Determine the [X, Y] coordinate at the center of the cell enclosing the given text.  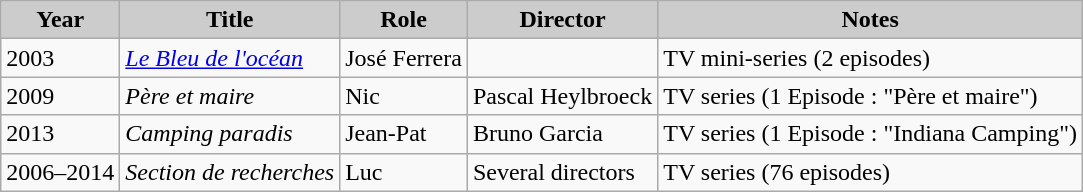
Père et maire [230, 96]
TV mini-series (2 episodes) [870, 58]
Year [60, 20]
TV series (1 Episode : "Père et maire") [870, 96]
Notes [870, 20]
José Ferrera [404, 58]
2009 [60, 96]
Camping paradis [230, 134]
Title [230, 20]
TV series (1 Episode : "Indiana Camping") [870, 134]
Role [404, 20]
2006–2014 [60, 172]
2013 [60, 134]
Section de recherches [230, 172]
2003 [60, 58]
Several directors [562, 172]
Bruno Garcia [562, 134]
Le Bleu de l'océan [230, 58]
Jean-Pat [404, 134]
TV series (76 episodes) [870, 172]
Nic [404, 96]
Director [562, 20]
Pascal Heylbroeck [562, 96]
Luc [404, 172]
